Scan for the cell matching the given text and deliver its (x, y) coordinate at center. 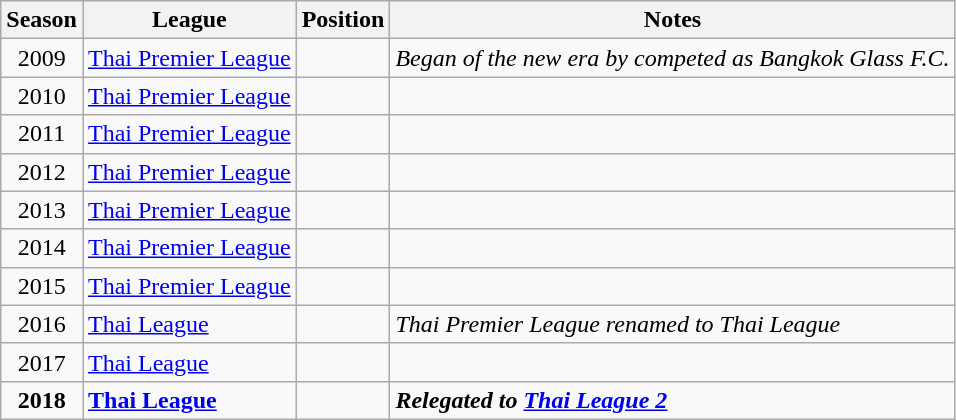
Position (343, 20)
2015 (42, 286)
2009 (42, 58)
Notes (672, 20)
Season (42, 20)
2011 (42, 134)
2012 (42, 172)
Relegated to Thai League 2 (672, 400)
2010 (42, 96)
2014 (42, 248)
Began of the new era by competed as Bangkok Glass F.C. (672, 58)
2016 (42, 324)
2013 (42, 210)
2018 (42, 400)
Thai Premier League renamed to Thai League (672, 324)
2017 (42, 362)
League (189, 20)
